Scan for the cell matching the given text and deliver its [x, y] coordinate at center. 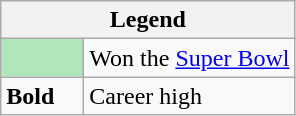
Legend [148, 20]
Won the Super Bowl [190, 58]
Bold [42, 96]
Career high [190, 96]
